Provide the [X, Y] coordinate of the cell's center where the given text is located.  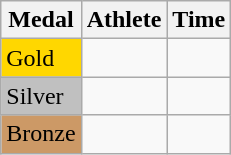
Bronze [41, 134]
Gold [41, 58]
Silver [41, 96]
Medal [41, 20]
Athlete [124, 20]
Time [199, 20]
